For the text-containing cell, return its midpoint in [x, y] coordinate format. 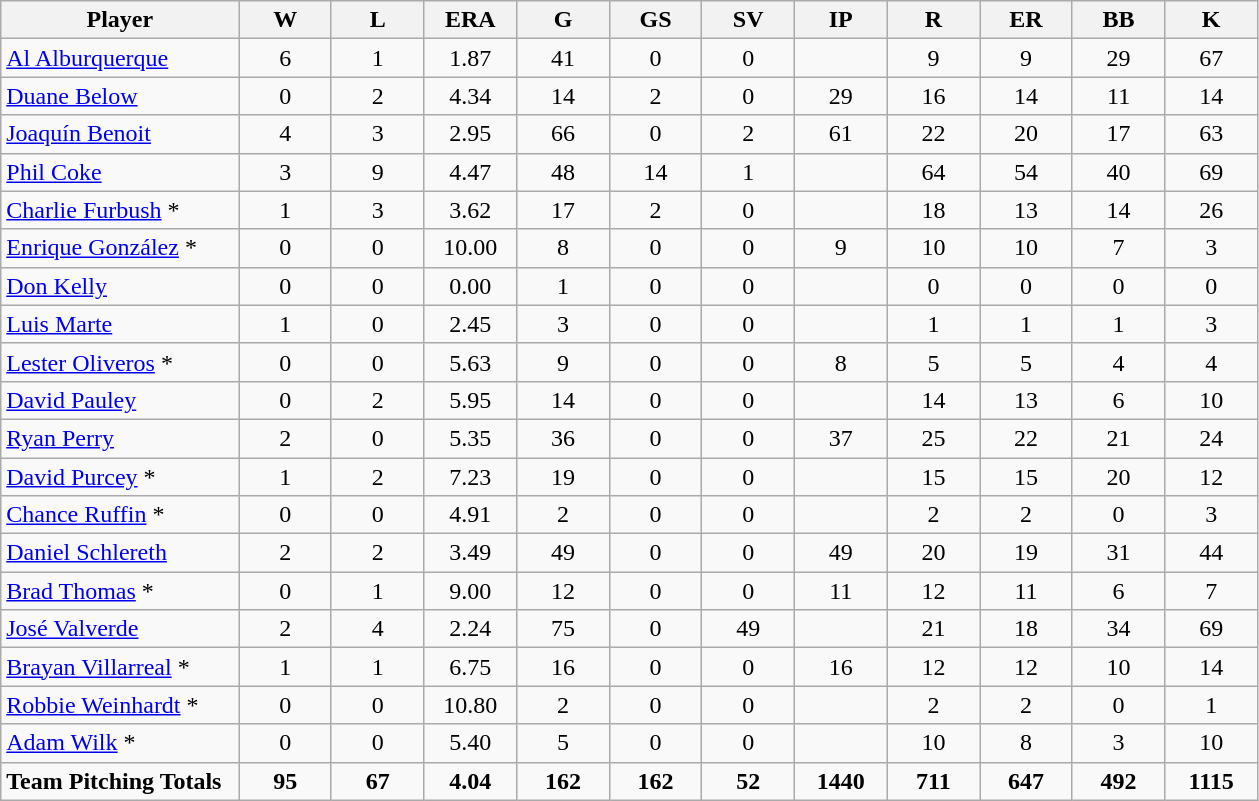
Robbie Weinhardt * [120, 705]
24 [1212, 438]
José Valverde [120, 629]
5.35 [470, 438]
David Purcey * [120, 477]
4.91 [470, 515]
711 [934, 781]
2.45 [470, 324]
0.00 [470, 286]
Charlie Furbush * [120, 210]
Phil Coke [120, 172]
K [1212, 20]
BB [1118, 20]
95 [286, 781]
1.87 [470, 58]
4.34 [470, 96]
Luis Marte [120, 324]
34 [1118, 629]
SV [748, 20]
48 [564, 172]
Brad Thomas * [120, 591]
Daniel Schlereth [120, 553]
David Pauley [120, 400]
Player [120, 20]
66 [564, 134]
54 [1026, 172]
Enrique González * [120, 248]
1440 [840, 781]
40 [1118, 172]
Adam Wilk * [120, 743]
3.49 [470, 553]
Duane Below [120, 96]
IP [840, 20]
31 [1118, 553]
647 [1026, 781]
Ryan Perry [120, 438]
26 [1212, 210]
6.75 [470, 667]
44 [1212, 553]
75 [564, 629]
GS [656, 20]
L [378, 20]
10.00 [470, 248]
5.63 [470, 362]
ERA [470, 20]
2.95 [470, 134]
1115 [1212, 781]
9.00 [470, 591]
Team Pitching Totals [120, 781]
2.24 [470, 629]
4.04 [470, 781]
ER [1026, 20]
64 [934, 172]
Joaquín Benoit [120, 134]
Chance Ruffin * [120, 515]
5.95 [470, 400]
5.40 [470, 743]
36 [564, 438]
W [286, 20]
61 [840, 134]
Lester Oliveros * [120, 362]
492 [1118, 781]
Al Alburquerque [120, 58]
Don Kelly [120, 286]
4.47 [470, 172]
3.62 [470, 210]
37 [840, 438]
25 [934, 438]
52 [748, 781]
63 [1212, 134]
G [564, 20]
Brayan Villarreal * [120, 667]
41 [564, 58]
7.23 [470, 477]
10.80 [470, 705]
R [934, 20]
